Scan for the cell matching the given text and deliver its [x, y] coordinate at center. 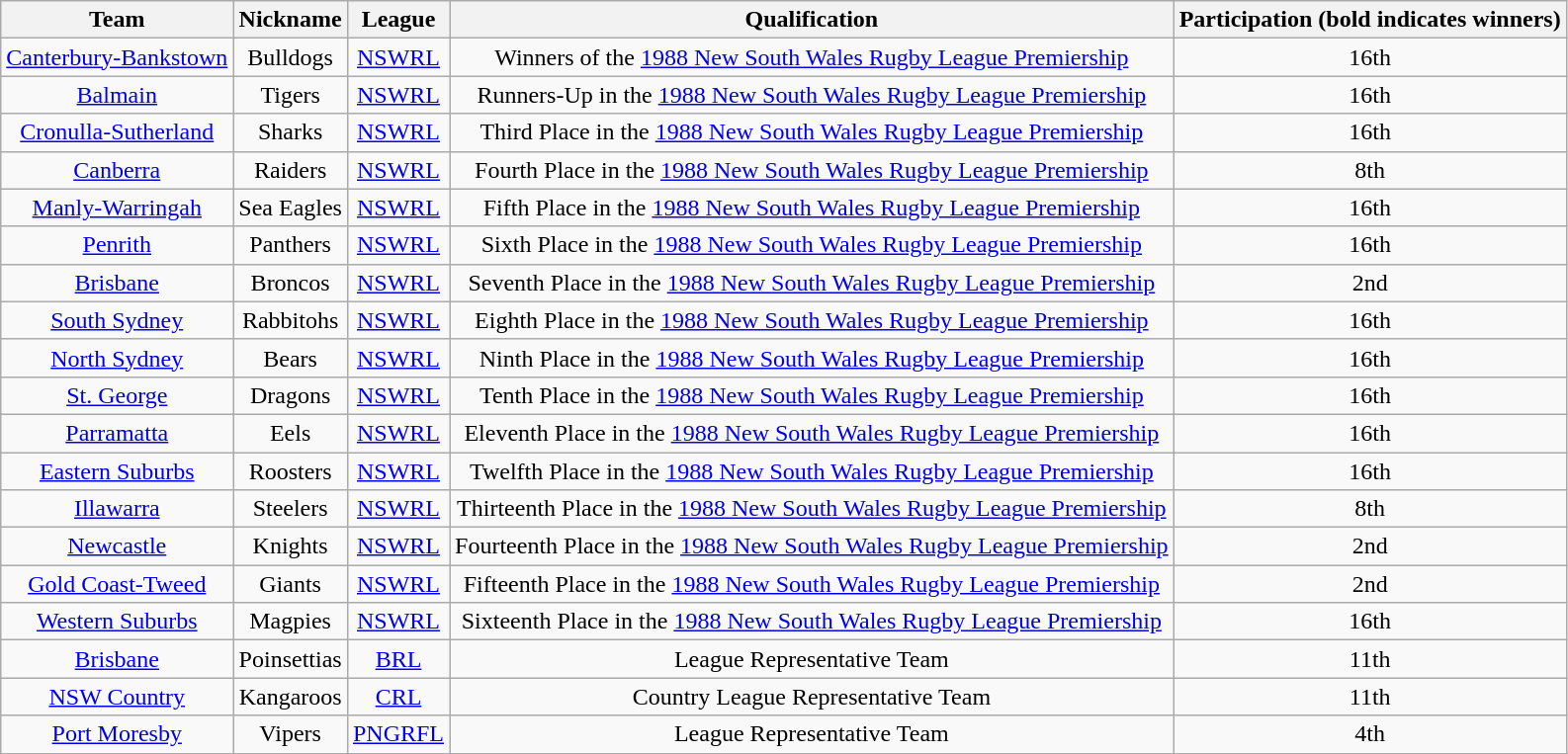
Sixth Place in the 1988 New South Wales Rugby League Premiership [813, 245]
Illawarra [117, 509]
Sharks [291, 132]
Fourth Place in the 1988 New South Wales Rugby League Premiership [813, 170]
Eastern Suburbs [117, 471]
Gold Coast-Tweed [117, 584]
Nickname [291, 20]
Port Moresby [117, 734]
Ninth Place in the 1988 New South Wales Rugby League Premiership [813, 358]
League [397, 20]
4th [1370, 734]
Vipers [291, 734]
Qualification [813, 20]
Eighth Place in the 1988 New South Wales Rugby League Premiership [813, 320]
Canterbury-Bankstown [117, 57]
Seventh Place in the 1988 New South Wales Rugby League Premiership [813, 283]
Bulldogs [291, 57]
BRL [397, 659]
Fifth Place in the 1988 New South Wales Rugby League Premiership [813, 208]
Parramatta [117, 433]
Winners of the 1988 New South Wales Rugby League Premiership [813, 57]
Team [117, 20]
Canberra [117, 170]
Sixteenth Place in the 1988 New South Wales Rugby League Premiership [813, 622]
Twelfth Place in the 1988 New South Wales Rugby League Premiership [813, 471]
Magpies [291, 622]
CRL [397, 697]
Giants [291, 584]
Steelers [291, 509]
Western Suburbs [117, 622]
Roosters [291, 471]
St. George [117, 395]
Eleventh Place in the 1988 New South Wales Rugby League Premiership [813, 433]
Country League Representative Team [813, 697]
Eels [291, 433]
Sea Eagles [291, 208]
Poinsettias [291, 659]
Broncos [291, 283]
Manly-Warringah [117, 208]
Fourteenth Place in the 1988 New South Wales Rugby League Premiership [813, 546]
Dragons [291, 395]
NSW Country [117, 697]
Tenth Place in the 1988 New South Wales Rugby League Premiership [813, 395]
Tigers [291, 95]
Panthers [291, 245]
Newcastle [117, 546]
PNGRFL [397, 734]
Participation (bold indicates winners) [1370, 20]
Penrith [117, 245]
Rabbitohs [291, 320]
Runners-Up in the 1988 New South Wales Rugby League Premiership [813, 95]
North Sydney [117, 358]
Balmain [117, 95]
South Sydney [117, 320]
Knights [291, 546]
Bears [291, 358]
Thirteenth Place in the 1988 New South Wales Rugby League Premiership [813, 509]
Third Place in the 1988 New South Wales Rugby League Premiership [813, 132]
Cronulla-Sutherland [117, 132]
Kangaroos [291, 697]
Fifteenth Place in the 1988 New South Wales Rugby League Premiership [813, 584]
Raiders [291, 170]
